Find where the given text appears and provide that cell's center as (X, Y) coordinate. 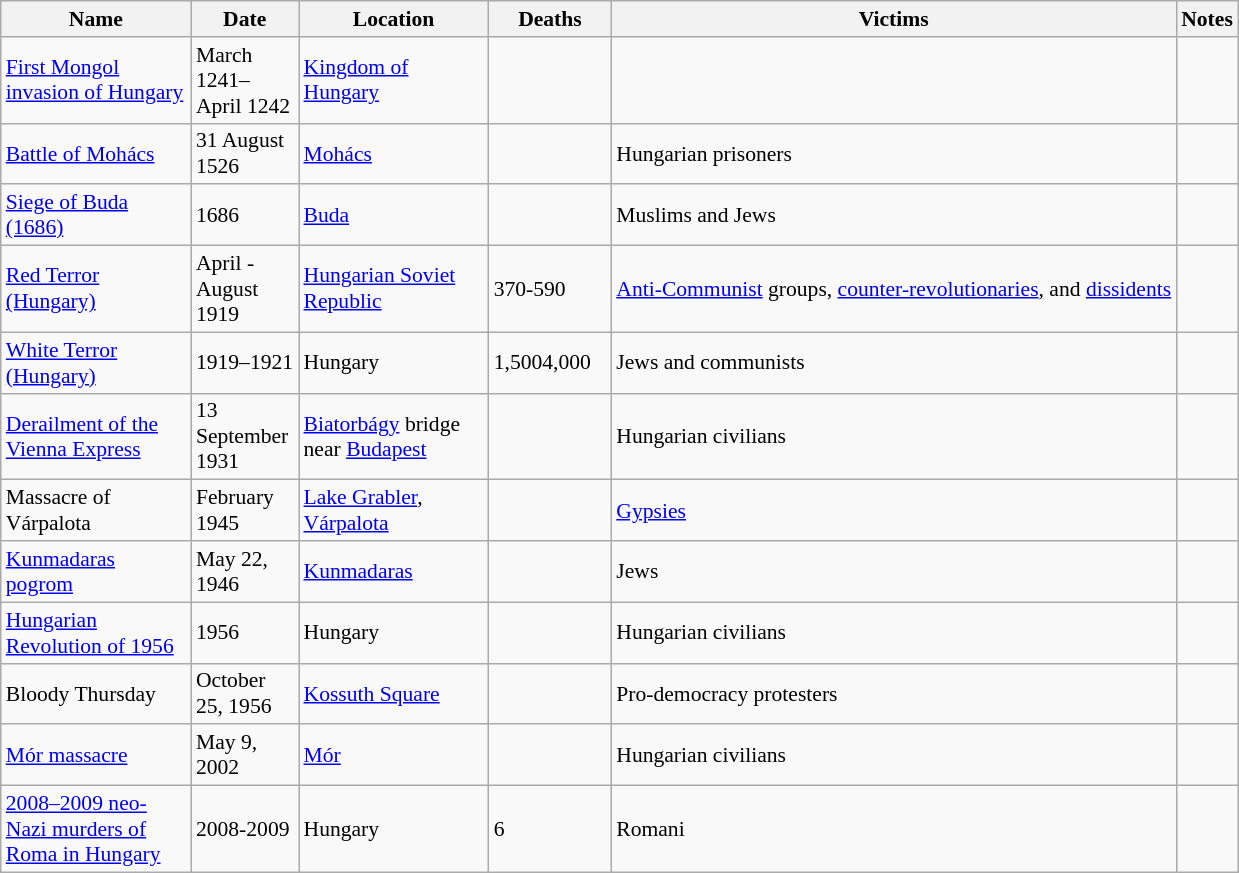
1686 (245, 216)
April - August 1919 (245, 290)
2008–2009 neo-Nazi murders of Roma in Hungary (96, 830)
370-590 (550, 290)
Gypsies (894, 510)
Deaths (550, 19)
Kingdom of Hungary (393, 80)
1,5004,000 (550, 362)
Hungarian prisoners (894, 154)
Red Terror (Hungary) (96, 290)
First Mongol invasion of Hungary (96, 80)
Mohács (393, 154)
February 1945 (245, 510)
Hungarian Soviet Republic (393, 290)
March 1241–April 1242 (245, 80)
Kunmadaras pogrom (96, 572)
May 9, 2002 (245, 756)
Jews and communists (894, 362)
October 25, 1956 (245, 694)
Buda (393, 216)
May 22, 1946 (245, 572)
Kunmadaras (393, 572)
Jews (894, 572)
Siege of Buda (1686) (96, 216)
Mór massacre (96, 756)
Romani (894, 830)
Anti-Communist groups, counter-revolutionaries, and dissidents (894, 290)
Lake Grabler, Várpalota (393, 510)
Pro-democracy protesters (894, 694)
Battle of Mohács (96, 154)
Derailment of the Vienna Express (96, 436)
Biatorbágy bridge near Budapest (393, 436)
Massacre of Várpalota (96, 510)
Location (393, 19)
2008-2009 (245, 830)
Muslims and Jews (894, 216)
Victims (894, 19)
13 September 1931 (245, 436)
Name (96, 19)
Date (245, 19)
White Terror (Hungary) (96, 362)
6 (550, 830)
Bloody Thursday (96, 694)
1956 (245, 632)
1919–1921 (245, 362)
Mór (393, 756)
Notes (1207, 19)
Hungarian Revolution of 1956 (96, 632)
31 August 1526 (245, 154)
Kossuth Square (393, 694)
